Scan for the cell matching the given text and deliver its [X, Y] coordinate at center. 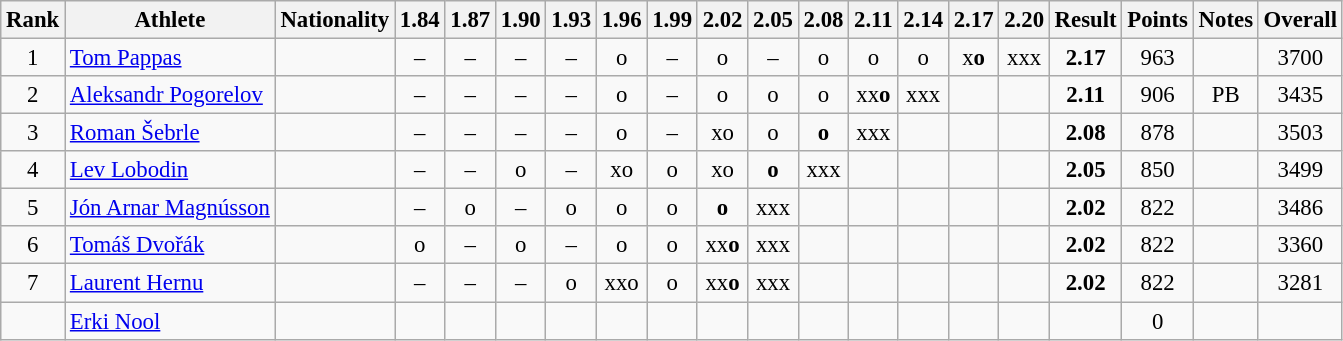
3486 [1300, 208]
1.87 [470, 20]
4 [33, 170]
3360 [1300, 245]
1.99 [672, 20]
1.90 [520, 20]
2.20 [1024, 20]
3435 [1300, 95]
Roman Šebrle [170, 133]
Tom Pappas [170, 58]
Tomáš Dvořák [170, 245]
Nationality [334, 20]
Lev Lobodin [170, 170]
7 [33, 283]
Overall [1300, 20]
1.84 [420, 20]
Jón Arnar Magnússon [170, 208]
1.93 [571, 20]
878 [1158, 133]
Rank [33, 20]
1 [33, 58]
Points [1158, 20]
PB [1226, 95]
0 [1158, 321]
Result [1086, 20]
Aleksandr Pogorelov [170, 95]
2.14 [923, 20]
850 [1158, 170]
5 [33, 208]
Athlete [170, 20]
6 [33, 245]
Laurent Hernu [170, 283]
Erki Nool [170, 321]
3503 [1300, 133]
2 [33, 95]
3 [33, 133]
963 [1158, 58]
Notes [1226, 20]
3281 [1300, 283]
3700 [1300, 58]
3499 [1300, 170]
1.96 [621, 20]
906 [1158, 95]
